Locate the cell with the specified text and output its (x, y) center coordinate. 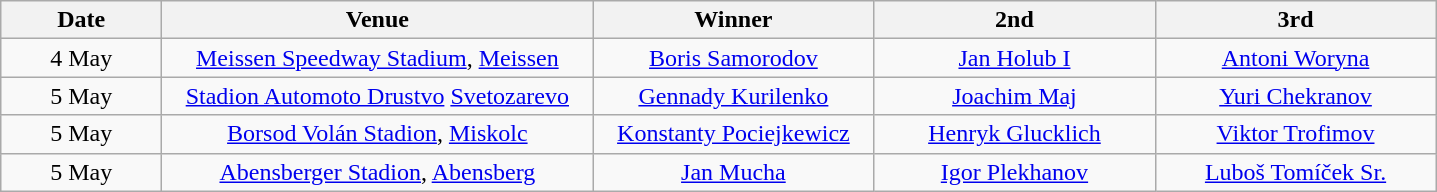
Luboš Tomíček Sr. (1296, 172)
Henryk Glucklich (1014, 134)
3rd (1296, 20)
Abensberger Stadion, Abensberg (378, 172)
Borsod Volán Stadion, Miskolc (378, 134)
2nd (1014, 20)
Igor Plekhanov (1014, 172)
Winner (734, 20)
Jan Holub I (1014, 58)
Meissen Speedway Stadium, Meissen (378, 58)
Yuri Chekranov (1296, 96)
Stadion Automoto Drustvo Svetozarevo (378, 96)
Venue (378, 20)
Jan Mucha (734, 172)
Antoni Woryna (1296, 58)
Gennady Kurilenko (734, 96)
Date (82, 20)
Viktor Trofimov (1296, 134)
Konstanty Pociejkewicz (734, 134)
Joachim Maj (1014, 96)
4 May (82, 58)
Boris Samorodov (734, 58)
